Capture the cell that displays the provided text and extract its [x, y] central coordinate. 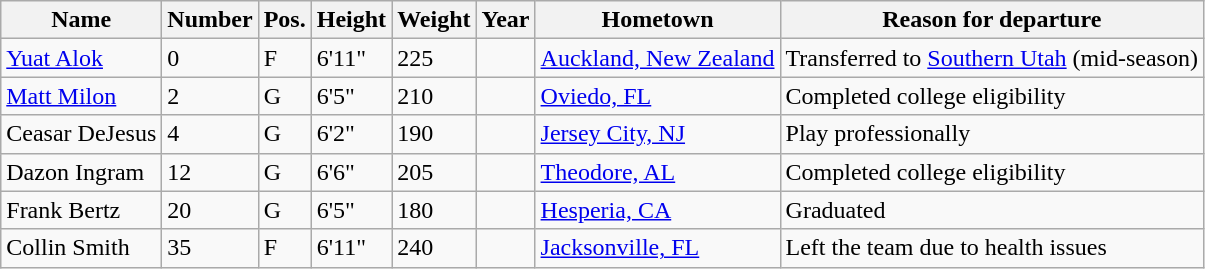
12 [210, 172]
Collin Smith [82, 248]
Jacksonville, FL [658, 248]
Ceasar DeJesus [82, 134]
Yuat Alok [82, 58]
0 [210, 58]
180 [434, 210]
Graduated [992, 210]
Auckland, New Zealand [658, 58]
20 [210, 210]
Weight [434, 20]
Play professionally [992, 134]
35 [210, 248]
Matt Milon [82, 96]
Dazon Ingram [82, 172]
Left the team due to health issues [992, 248]
6'6" [351, 172]
Hesperia, CA [658, 210]
Jersey City, NJ [658, 134]
Number [210, 20]
Pos. [284, 20]
Theodore, AL [658, 172]
225 [434, 58]
Hometown [658, 20]
4 [210, 134]
Transferred to Southern Utah (mid-season) [992, 58]
Year [506, 20]
205 [434, 172]
Oviedo, FL [658, 96]
210 [434, 96]
190 [434, 134]
2 [210, 96]
Height [351, 20]
Frank Bertz [82, 210]
6'2" [351, 134]
Name [82, 20]
240 [434, 248]
Reason for departure [992, 20]
